Return [X, Y] of the center of cell containing provided text 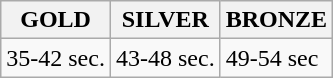
GOLD [56, 20]
49-54 sec [276, 58]
43-48 sec. [165, 58]
35-42 sec. [56, 58]
SILVER [165, 20]
BRONZE [276, 20]
